Detect which cell encompasses the target text, then output its [X, Y] center coordinate. 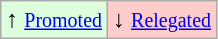
↓ Relegated [162, 20]
↑ Promoted [54, 20]
